Find where the given text appears and provide that cell's center as (X, Y) coordinate. 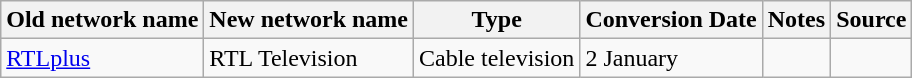
2 January (671, 58)
RTLplus (102, 58)
Old network name (102, 20)
Conversion Date (671, 20)
Notes (796, 20)
Type (497, 20)
Cable television (497, 58)
New network name (309, 20)
Source (872, 20)
RTL Television (309, 58)
